Detect which cell encompasses the target text, then output its [x, y] center coordinate. 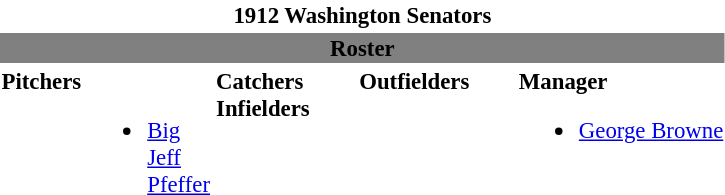
1912 Washington Senators [362, 15]
Roster [362, 48]
